Locate the cell with the specified text and output its (x, y) center coordinate. 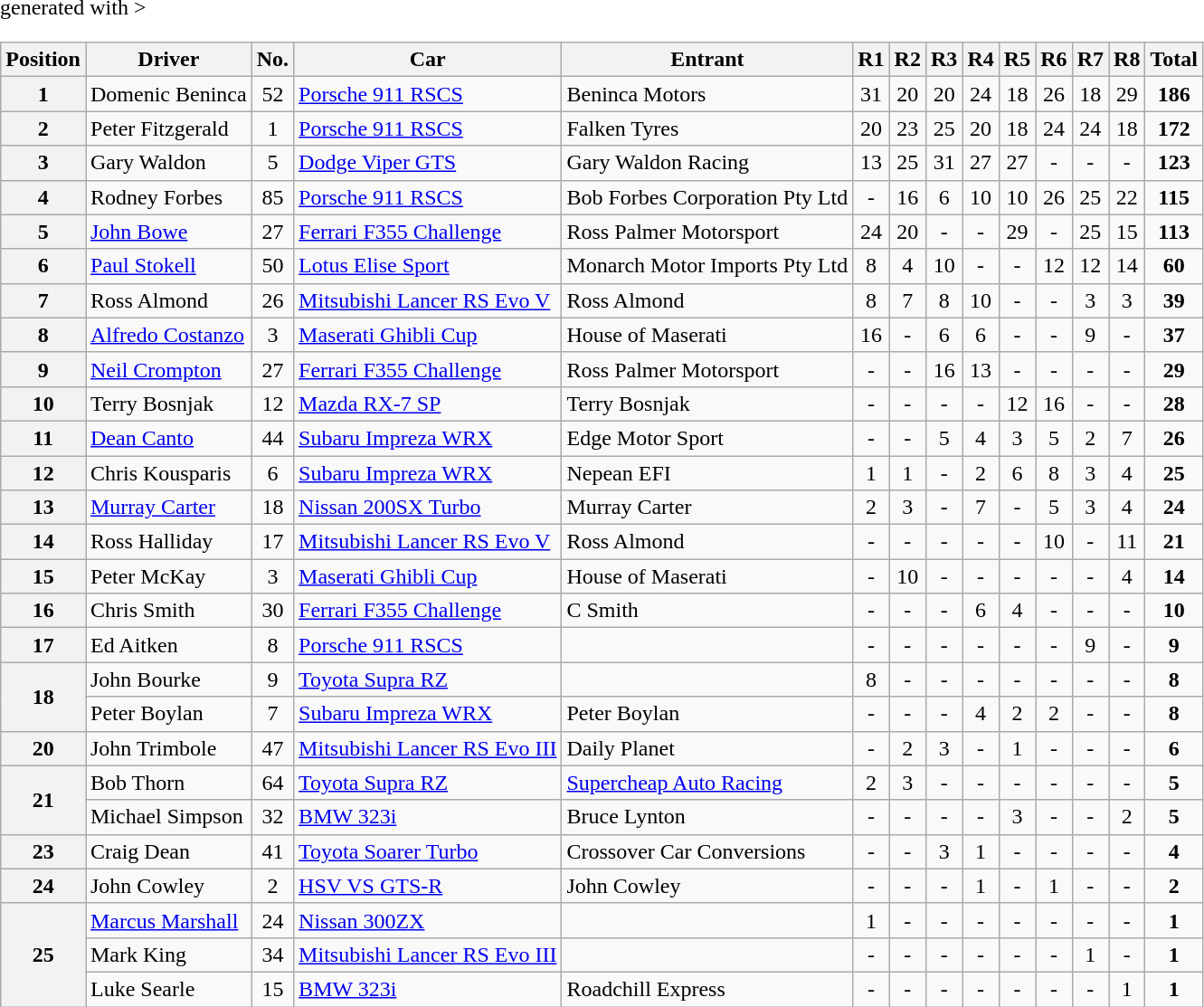
60 (1174, 266)
172 (1174, 128)
Nissan 300ZX (428, 920)
John Bowe (168, 232)
Marcus Marshall (168, 920)
32 (272, 817)
John Trimbole (168, 748)
HSV VS GTS-R (428, 886)
Craig Dean (168, 851)
123 (1174, 163)
Entrant (707, 60)
Daily Planet (707, 748)
Roadchill Express (707, 989)
Nepean EFI (707, 473)
Position (43, 60)
47 (272, 748)
Car (428, 60)
R6 (1054, 60)
Chris Kousparis (168, 473)
Peter McKay (168, 576)
Bob Forbes Corporation Pty Ltd (707, 197)
Mazda RX-7 SP (428, 404)
52 (272, 94)
Ed Aitken (168, 645)
R7 (1090, 60)
Dean Canto (168, 438)
R1 (871, 60)
Dodge Viper GTS (428, 163)
Bob Thorn (168, 783)
Falken Tyres (707, 128)
Edge Motor Sport (707, 438)
30 (272, 611)
41 (272, 851)
Bruce Lynton (707, 817)
Lotus Elise Sport (428, 266)
34 (272, 955)
Gary Waldon (168, 163)
50 (272, 266)
C Smith (707, 611)
No. (272, 60)
113 (1174, 232)
Nissan 200SX Turbo (428, 508)
22 (1127, 197)
37 (1174, 335)
Michael Simpson (168, 817)
R4 (981, 60)
39 (1174, 300)
Alfredo Costanzo (168, 335)
Gary Waldon Racing (707, 163)
Luke Searle (168, 989)
Rodney Forbes (168, 197)
John Bourke (168, 679)
Domenic Beninca (168, 94)
R3 (943, 60)
Chris Smith (168, 611)
64 (272, 783)
44 (272, 438)
Mark King (168, 955)
Paul Stokell (168, 266)
115 (1174, 197)
Toyota Soarer Turbo (428, 851)
Monarch Motor Imports Pty Ltd (707, 266)
28 (1174, 404)
R5 (1017, 60)
186 (1174, 94)
85 (272, 197)
Ross Halliday (168, 542)
Peter Fitzgerald (168, 128)
Beninca Motors (707, 94)
Crossover Car Conversions (707, 851)
R2 (907, 60)
R8 (1127, 60)
Supercheap Auto Racing (707, 783)
Neil Crompton (168, 369)
Total (1174, 60)
Driver (168, 60)
